Search for the cell housing the specified text and yield its (X, Y) center coordinate. 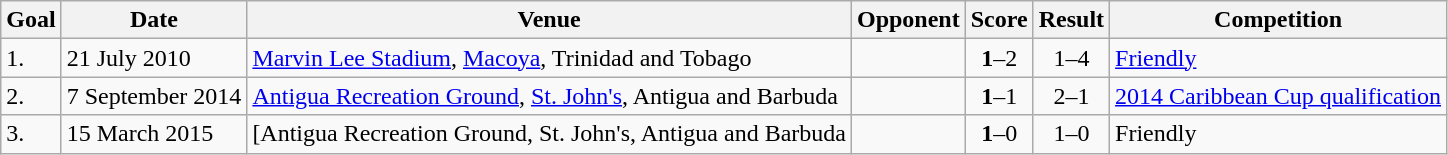
[Antigua Recreation Ground, St. John's, Antigua and Barbuda (550, 134)
Antigua Recreation Ground, St. John's, Antigua and Barbuda (550, 96)
15 March 2015 (154, 134)
Result (1071, 20)
3. (31, 134)
7 September 2014 (154, 96)
2014 Caribbean Cup qualification (1278, 96)
Marvin Lee Stadium, Macoya, Trinidad and Tobago (550, 58)
2. (31, 96)
1–4 (1071, 58)
Opponent (908, 20)
Score (999, 20)
Date (154, 20)
Goal (31, 20)
1. (31, 58)
2–1 (1071, 96)
1–2 (999, 58)
21 July 2010 (154, 58)
Venue (550, 20)
Competition (1278, 20)
1–1 (999, 96)
